Extract the (x, y) coordinate from the center of the cell holding the provided text.  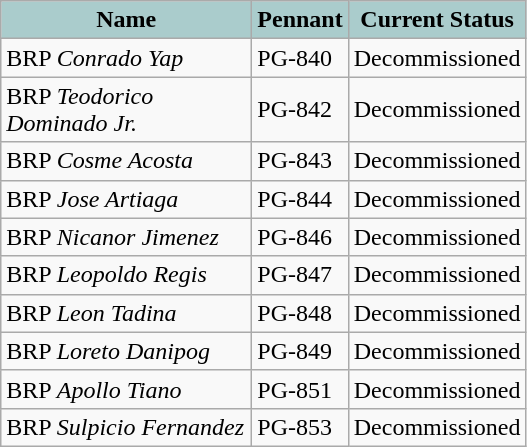
PG-848 (300, 313)
PG-843 (300, 161)
PG-842 (300, 110)
Name (126, 20)
BRP Loreto Danipog (126, 351)
BRP Nicanor Jimenez (126, 237)
BRP Teodorico Dominado Jr. (126, 110)
BRP Jose Artiaga (126, 199)
Pennant (300, 20)
PG-849 (300, 351)
PG-851 (300, 389)
PG-853 (300, 427)
PG-840 (300, 58)
BRP Apollo Tiano (126, 389)
BRP Conrado Yap (126, 58)
PG-844 (300, 199)
BRP Sulpicio Fernandez (126, 427)
PG-847 (300, 275)
BRP Cosme Acosta (126, 161)
PG-846 (300, 237)
Current Status (437, 20)
BRP Leon Tadina (126, 313)
BRP Leopoldo Regis (126, 275)
